Output the (x, y) coordinate of the center of the cell containing the given text.  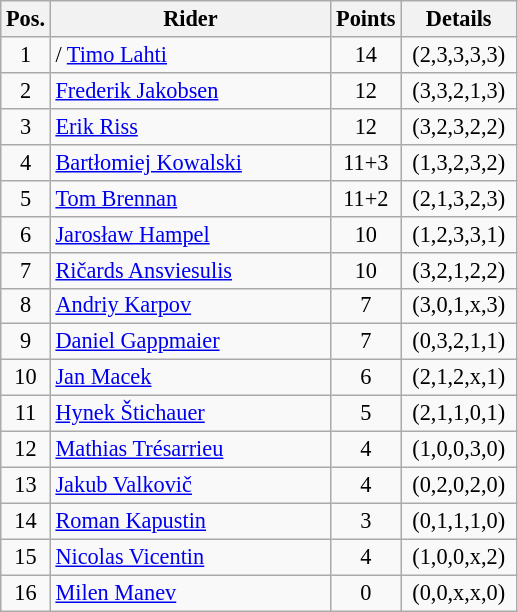
(2,3,3,3,3) (458, 55)
Andriy Karpov (190, 306)
(0,3,2,1,1) (458, 342)
(0,0,x,x,0) (458, 593)
(3,0,1,x,3) (458, 306)
9 (26, 342)
Jakub Valkovič (190, 485)
16 (26, 593)
(3,3,2,1,3) (458, 90)
Nicolas Vicentin (190, 557)
Tom Brennan (190, 198)
8 (26, 306)
(1,0,0,x,2) (458, 557)
(2,1,3,2,3) (458, 198)
(0,1,1,1,0) (458, 521)
2 (26, 90)
Jan Macek (190, 378)
(1,3,2,3,2) (458, 162)
11+2 (366, 198)
Hynek Štichauer (190, 414)
Erik Riss (190, 126)
15 (26, 557)
Jarosław Hampel (190, 234)
Details (458, 19)
Rider (190, 19)
13 (26, 485)
Points (366, 19)
/ Timo Lahti (190, 55)
1 (26, 55)
0 (366, 593)
Daniel Gappmaier (190, 342)
(1,0,0,3,0) (458, 450)
(3,2,1,2,2) (458, 270)
Mathias Trésarrieu (190, 450)
Frederik Jakobsen (190, 90)
Milen Manev (190, 593)
11 (26, 414)
(2,1,1,0,1) (458, 414)
11+3 (366, 162)
(3,2,3,2,2) (458, 126)
(0,2,0,2,0) (458, 485)
Ričards Ansviesulis (190, 270)
(2,1,2,x,1) (458, 378)
Roman Kapustin (190, 521)
Pos. (26, 19)
Bartłomiej Kowalski (190, 162)
(1,2,3,3,1) (458, 234)
